Scan for the cell matching the given text and deliver its (x, y) coordinate at center. 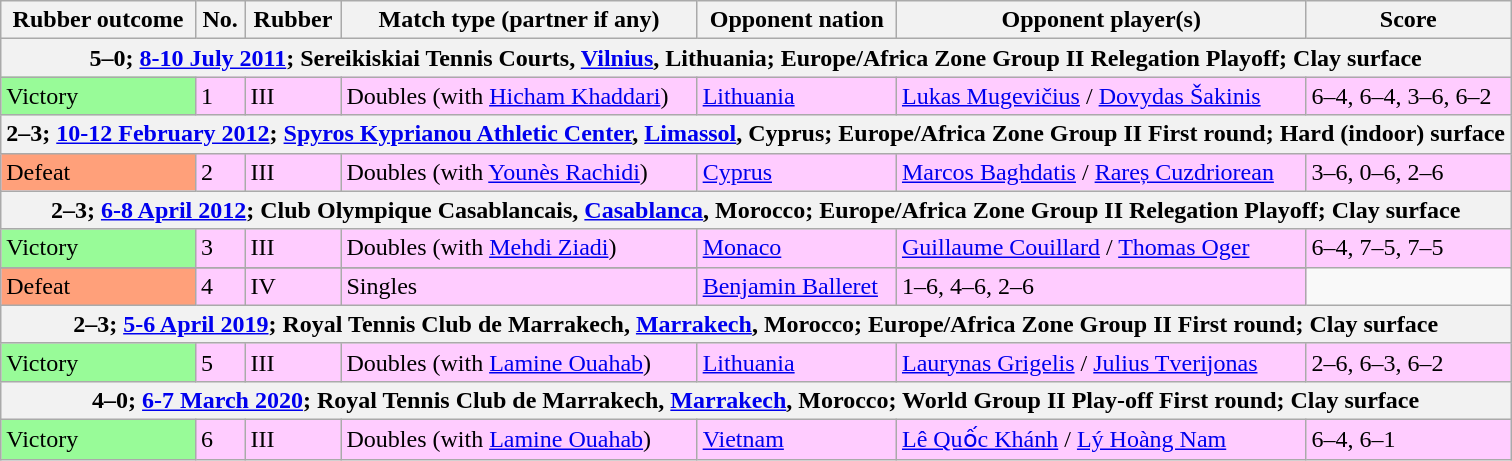
2–3; 10-12 February 2012; Spyros Kyprianou Athletic Center, Limassol, Cyprus; Europe/Africa Zone Group II First round; Hard (indoor) surface (756, 134)
Lê Quốc Khánh / Lý Hoàng Nam (1101, 439)
3 (220, 248)
6–4, 6–1 (1408, 439)
Singles (519, 286)
Laurynas Grigelis / Julius Tverijonas (1101, 362)
Score (1408, 20)
2–6, 6–3, 6–2 (1408, 362)
Rubber outcome (98, 20)
3–6, 0–6, 2–6 (1408, 172)
2–3; 5-6 April 2019; Royal Tennis Club de Marrakech, Marrakech, Morocco; Europe/Africa Zone Group II First round; Clay surface (756, 324)
Doubles (with Younès Rachidi) (519, 172)
Marcos Baghdatis / Rareș Cuzdriorean (1101, 172)
Lukas Mugevičius / Dovydas Šakinis (1101, 96)
2–3; 6-8 April 2012; Club Olympique Casablancais, Casablanca, Morocco; Europe/Africa Zone Group II Relegation Playoff; Clay surface (756, 210)
1 (220, 96)
1–6, 4–6, 2–6 (1101, 286)
Benjamin Balleret (796, 286)
Cyprus (796, 172)
Guillaume Couillard / Thomas Oger (1101, 248)
Doubles (with Mehdi Ziadi) (519, 248)
Monaco (796, 248)
Rubber (293, 20)
6–4, 6–4, 3–6, 6–2 (1408, 96)
Vietnam (796, 439)
6–4, 7–5, 7–5 (1408, 248)
5 (220, 362)
Match type (partner if any) (519, 20)
4–0; 6-7 March 2020; Royal Tennis Club de Marrakech, Marrakech, Morocco; World Group II Play-off First round; Clay surface (756, 400)
No. (220, 20)
IV (293, 286)
4 (220, 286)
Doubles (with Hicham Khaddari) (519, 96)
2 (220, 172)
6 (220, 439)
Opponent player(s) (1101, 20)
5–0; 8-10 July 2011; Sereikiskiai Tennis Courts, Vilnius, Lithuania; Europe/Africa Zone Group II Relegation Playoff; Clay surface (756, 58)
Opponent nation (796, 20)
